Return [x, y] of the center of cell containing provided text 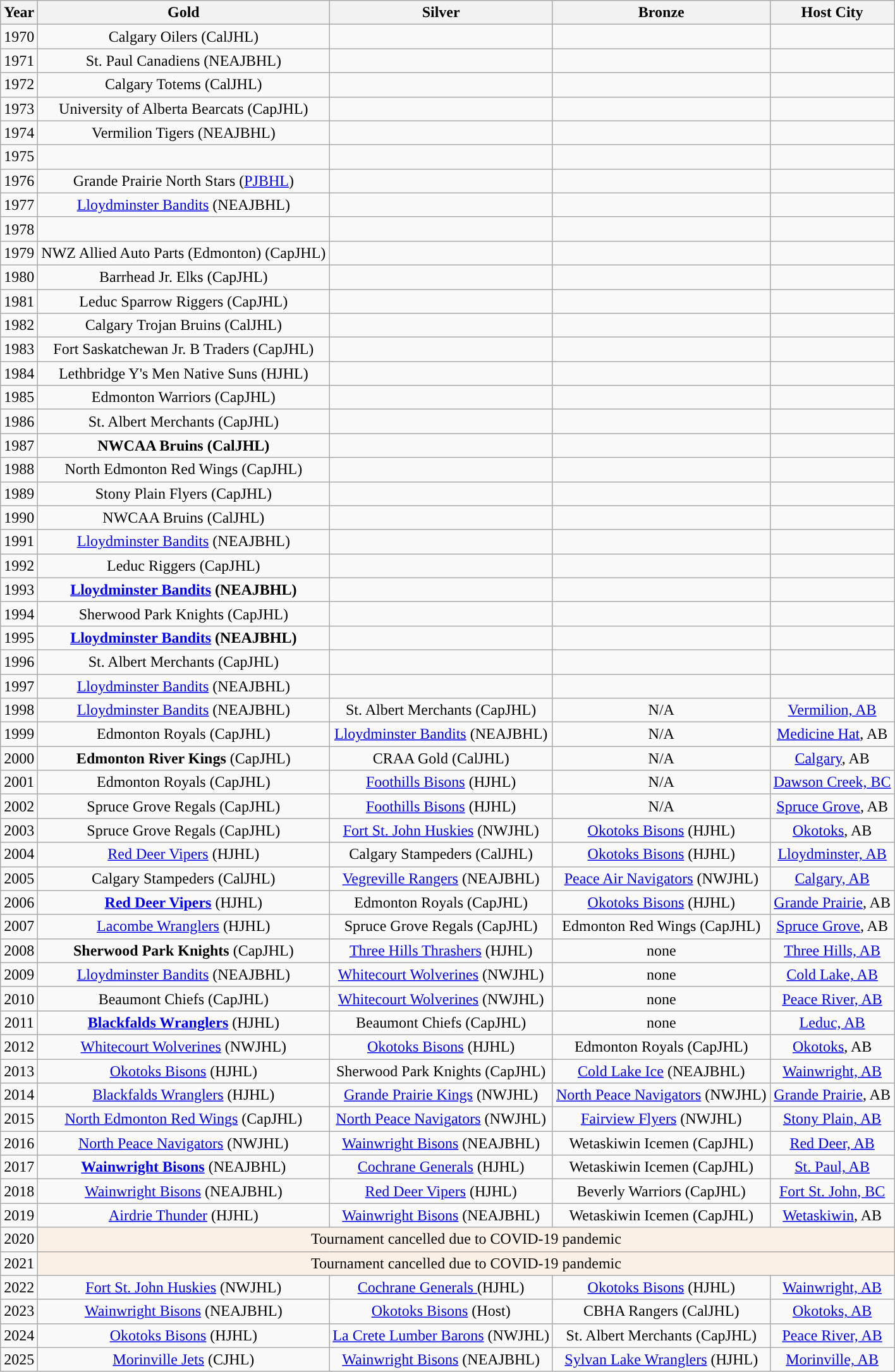
Fort St. John, BC [832, 1191]
Bronze [661, 13]
1971 [19, 61]
Leduc Sparrow Riggers (CapJHL) [183, 301]
2008 [19, 950]
2014 [19, 1095]
Morinville Jets (CJHL) [183, 1359]
Calgary Totems (CalJHL) [183, 85]
1980 [19, 277]
1990 [19, 518]
Okotoks Bisons (Host) [441, 1311]
University of Alberta Bearcats (CapJHL) [183, 109]
Barrhead Jr. Elks (CapJHL) [183, 277]
Edmonton Red Wings (CapJHL) [661, 926]
Edmonton Warriors (CapJHL) [183, 398]
2000 [19, 758]
Edmonton River Kings (CapJHL) [183, 758]
2022 [19, 1287]
La Crete Lumber Barons (NWJHL) [441, 1335]
2018 [19, 1191]
Dawson Creek, BC [832, 782]
1989 [19, 494]
2017 [19, 1167]
Lacombe Wranglers (HJHL) [183, 926]
2016 [19, 1143]
Stony Plain Flyers (CapJHL) [183, 494]
Leduc, AB [832, 1023]
Medicine Hat, AB [832, 734]
Sylvan Lake Wranglers (HJHL) [661, 1359]
Vegreville Rangers (NEAJBHL) [441, 878]
Wetaskiwin, AB [832, 1215]
2019 [19, 1215]
2006 [19, 902]
1972 [19, 85]
1973 [19, 109]
2001 [19, 782]
2010 [19, 999]
2012 [19, 1047]
Host City [832, 13]
1995 [19, 638]
Calgary Trojan Bruins (CalJHL) [183, 325]
2002 [19, 806]
1993 [19, 590]
Grande Prairie Kings (NWJHL) [441, 1095]
1988 [19, 470]
Leduc Riggers (CapJHL) [183, 566]
2013 [19, 1071]
2025 [19, 1359]
2004 [19, 854]
2009 [19, 974]
Grande Prairie North Stars (PJBHL) [183, 181]
CRAA Gold (CalJHL) [441, 758]
2005 [19, 878]
1975 [19, 157]
Beverly Warriors (CapJHL) [661, 1191]
Stony Plain, AB [832, 1119]
Vermilion Tigers (NEAJBHL) [183, 133]
Peace Air Navigators (NWJHL) [661, 878]
Year [19, 13]
St. Paul, AB [832, 1167]
2007 [19, 926]
Cold Lake Ice (NEAJBHL) [661, 1071]
Three Hills Thrashers (HJHL) [441, 950]
1978 [19, 229]
1994 [19, 614]
Red Deer, AB [832, 1143]
1976 [19, 181]
1970 [19, 37]
1985 [19, 398]
Morinville, AB [832, 1359]
St. Paul Canadiens (NEAJBHL) [183, 61]
1998 [19, 710]
Vermilion, AB [832, 710]
1984 [19, 373]
1983 [19, 349]
1996 [19, 662]
2015 [19, 1119]
2021 [19, 1263]
Lloydminster, AB [832, 854]
2024 [19, 1335]
1999 [19, 734]
Gold [183, 13]
2023 [19, 1311]
2003 [19, 830]
Silver [441, 13]
1981 [19, 301]
CBHA Rangers (CalJHL) [661, 1311]
Calgary Oilers (CalJHL) [183, 37]
1977 [19, 205]
1979 [19, 253]
1997 [19, 686]
Fairview Flyers (NWJHL) [661, 1119]
Airdrie Thunder (HJHL) [183, 1215]
1986 [19, 422]
2011 [19, 1023]
1991 [19, 542]
1992 [19, 566]
Three Hills, AB [832, 950]
Fort Saskatchewan Jr. B Traders (CapJHL) [183, 349]
Lethbridge Y's Men Native Suns (HJHL) [183, 373]
1974 [19, 133]
Cold Lake, AB [832, 974]
2020 [19, 1239]
1982 [19, 325]
NWZ Allied Auto Parts (Edmonton) (CapJHL) [183, 253]
1987 [19, 446]
